Extract the (x, y) coordinate from the center of the cell holding the provided text.  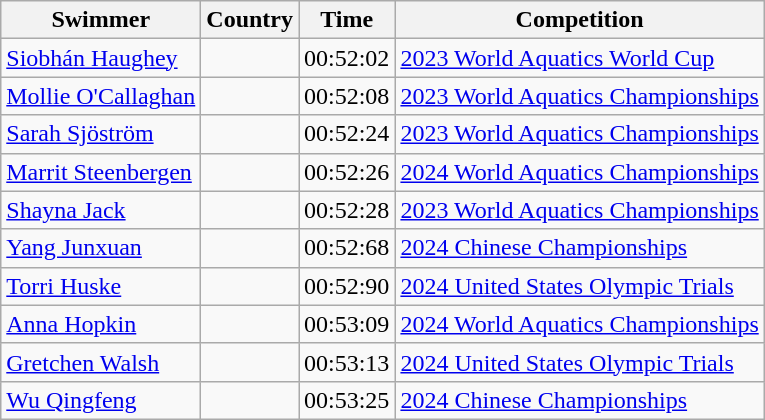
Torri Huske (101, 286)
Time (346, 20)
Marrit Steenbergen (101, 172)
00:53:25 (346, 400)
00:53:13 (346, 362)
00:53:09 (346, 324)
00:52:26 (346, 172)
00:52:24 (346, 134)
2023 World Aquatics World Cup (580, 58)
00:52:90 (346, 286)
Anna Hopkin (101, 324)
Shayna Jack (101, 210)
Swimmer (101, 20)
Siobhán Haughey (101, 58)
00:52:68 (346, 248)
00:52:28 (346, 210)
Yang Junxuan (101, 248)
00:52:08 (346, 96)
Wu Qingfeng (101, 400)
Gretchen Walsh (101, 362)
Mollie O'Callaghan (101, 96)
00:52:02 (346, 58)
Country (250, 20)
Competition (580, 20)
Sarah Sjöström (101, 134)
